Find where the given text appears and provide that cell's center as [X, Y] coordinate. 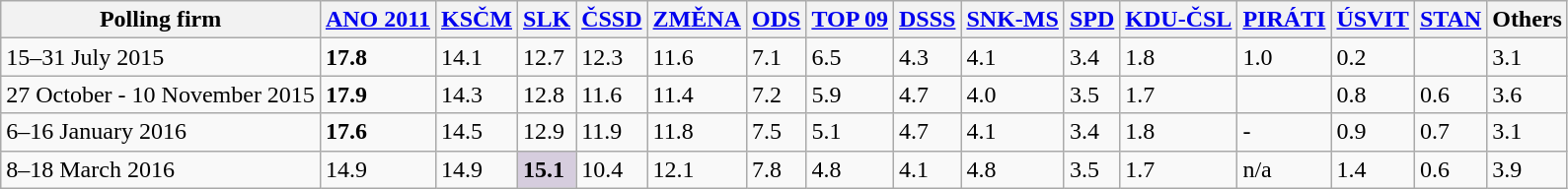
12.8 [547, 94]
- [1285, 132]
6.5 [851, 57]
0.7 [1451, 132]
Polling firm [161, 20]
14.1 [476, 57]
ANO 2011 [377, 20]
PIRÁTI [1285, 20]
17.8 [377, 57]
17.9 [377, 94]
12.9 [547, 132]
Others [1528, 20]
0.9 [1373, 132]
7.8 [776, 169]
3.6 [1528, 94]
SLK [547, 20]
0.8 [1373, 94]
10.4 [612, 169]
11.8 [697, 132]
1.0 [1285, 57]
5.9 [851, 94]
3.9 [1528, 169]
ZMĚNA [697, 20]
12.3 [612, 57]
8–18 March 2016 [161, 169]
SNK-MS [1012, 20]
5.1 [851, 132]
15–31 July 2015 [161, 57]
DSSS [928, 20]
11.9 [612, 132]
7.5 [776, 132]
4.0 [1012, 94]
1.4 [1373, 169]
11.4 [697, 94]
4.3 [928, 57]
ODS [776, 20]
KSČM [476, 20]
12.7 [547, 57]
KDU-ČSL [1178, 20]
SPD [1091, 20]
12.1 [697, 169]
ČSSD [612, 20]
27 October - 10 November 2015 [161, 94]
14.3 [476, 94]
ÚSVIT [1373, 20]
7.1 [776, 57]
n/a [1285, 169]
7.2 [776, 94]
6–16 January 2016 [161, 132]
14.5 [476, 132]
STAN [1451, 20]
0.2 [1373, 57]
15.1 [547, 169]
TOP 09 [851, 20]
17.6 [377, 132]
